Detect which cell encompasses the target text, then output its [x, y] center coordinate. 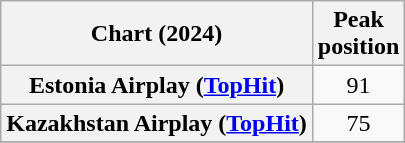
Estonia Airplay (TopHit) [157, 85]
Chart (2024) [157, 34]
Peakposition [358, 34]
Kazakhstan Airplay (TopHit) [157, 123]
75 [358, 123]
91 [358, 85]
